Pinpoint the cell where the given text exists, returning its (X, Y) midpoint coordinate. 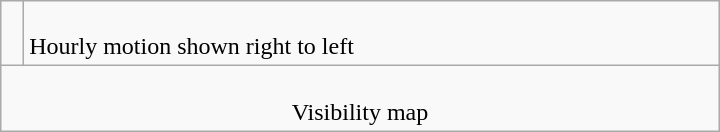
Hourly motion shown right to left (372, 34)
Visibility map (360, 98)
